Scan for the cell matching the given text and deliver its (X, Y) coordinate at center. 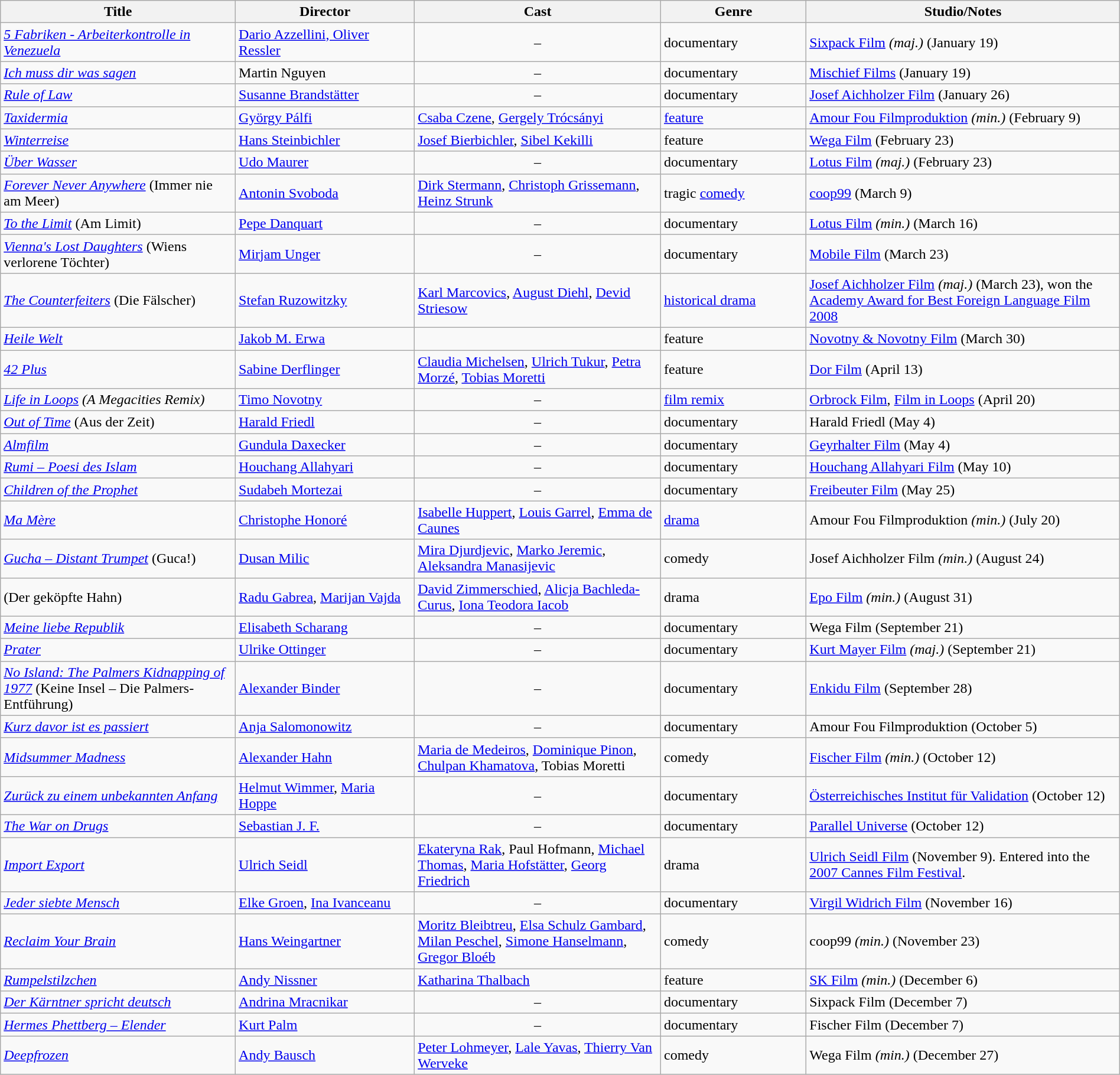
Österreichisches Institut für Validation (October 12) (963, 795)
Dario Azzellini, Oliver Ressler (325, 43)
Genre (733, 12)
Andy Bausch (325, 1055)
Claudia Michelsen, Ulrich Tukur, Petra Morzé, Tobias Moretti (538, 369)
Kurt Palm (325, 1025)
Über Wasser (118, 162)
Josef Aichholzer Film (min.) (August 24) (963, 559)
Ekateryna Rak, Paul Hofmann, Michael Thomas, Maria Hofstätter, Georg Friedrich (538, 865)
Josef Aichholzer Film (January 26) (963, 95)
Harald Friedl (325, 422)
Mirjam Unger (325, 254)
Amour Fou Filmproduktion (min.) (July 20) (963, 520)
Christophe Honoré (325, 520)
Sebastian J. F. (325, 826)
Elke Groen, Ina Ivanceanu (325, 903)
Mira Djurdjevic, Marko Jeremic, Aleksandra Manasijevic (538, 559)
Karl Marcovics, August Diehl, Devid Striesow (538, 300)
Ulrich Seidl Film (November 9). Entered into the 2007 Cannes Film Festival. (963, 865)
Vienna's Lost Daughters (Wiens verlorene Töchter) (118, 254)
Dor Film (April 13) (963, 369)
Fischer Film (min.) (October 12) (963, 757)
Lotus Film (maj.) (February 23) (963, 162)
Peter Lohmeyer, Lale Yavas, Thierry Van Werveke (538, 1055)
Children of the Prophet (118, 490)
Radu Gabrea, Marijan Vajda (325, 597)
Helmut Wimmer, Maria Hoppe (325, 795)
Director (325, 12)
Lotus Film (min.) (March 16) (963, 223)
Studio/Notes (963, 12)
Harald Friedl (May 4) (963, 422)
Rule of Law (118, 95)
Fischer Film (December 7) (963, 1025)
Isabelle Huppert, Louis Garrel, Emma de Caunes (538, 520)
Cast (538, 12)
Udo Maurer (325, 162)
Alexander Binder (325, 688)
Dusan Milic (325, 559)
Prater (118, 650)
David Zimmerschied, Alicja Bachleda-Curus, Iona Teodora Iacob (538, 597)
Amour Fou Filmproduktion (October 5) (963, 727)
Rumi – Poesi des Islam (118, 467)
Gundula Daxecker (325, 445)
historical drama (733, 300)
Susanne Brandstätter (325, 95)
Hans Steinbichler (325, 140)
Deepfrozen (118, 1055)
Wega Film (September 21) (963, 627)
(Der geköpfte Hahn) (118, 597)
Geyrhalter Film (May 4) (963, 445)
Kurz davor ist es passiert (118, 727)
Almfilm (118, 445)
Josef Bierbichler, Sibel Kekilli (538, 140)
coop99 (March 9) (963, 193)
Antonin Svoboda (325, 193)
Sixpack Film (December 7) (963, 1002)
Andy Nissner (325, 980)
Meine liebe Republik (118, 627)
Csaba Czene, Gergely Trócsányi (538, 118)
Midsummer Madness (118, 757)
Forever Never Anywhere (Immer nie am Meer) (118, 193)
Anja Salomonowitz (325, 727)
Import Export (118, 865)
Hermes Phettberg – Elender (118, 1025)
Elisabeth Scharang (325, 627)
Sabine Derflinger (325, 369)
Sixpack Film (maj.) (January 19) (963, 43)
Heile Welt (118, 338)
Hans Weingartner (325, 942)
Novotny & Novotny Film (March 30) (963, 338)
György Pálfi (325, 118)
Pepe Danquart (325, 223)
Stefan Ruzowitzky (325, 300)
Mobile Film (March 23) (963, 254)
Ulrike Ottinger (325, 650)
Houchang Allahyari Film (May 10) (963, 467)
Moritz Bleibtreu, Elsa Schulz Gambard, Milan Peschel, Simone Hanselmann, Gregor Bloéb (538, 942)
Mischief Films (January 19) (963, 73)
Freibeuter Film (May 25) (963, 490)
Title (118, 12)
Wega Film (February 23) (963, 140)
Reclaim Your Brain (118, 942)
Parallel Universe (October 12) (963, 826)
Ich muss dir was sagen (118, 73)
Jeder siebte Mensch (118, 903)
Orbrock Film, Film in Loops (April 20) (963, 400)
The War on Drugs (118, 826)
Ulrich Seidl (325, 865)
SK Film (min.) (December 6) (963, 980)
Rumpelstilzchen (118, 980)
Out of Time (Aus der Zeit) (118, 422)
Amour Fou Filmproduktion (min.) (February 9) (963, 118)
Ma Mère (118, 520)
42 Plus (118, 369)
film remix (733, 400)
Sudabeh Mortezai (325, 490)
No Island: The Palmers Kidnapping of 1977 (Keine Insel – Die Palmers-Entführung) (118, 688)
Houchang Allahyari (325, 467)
Andrina Mracnikar (325, 1002)
Der Kärntner spricht deutsch (118, 1002)
tragic comedy (733, 193)
Enkidu Film (September 28) (963, 688)
Virgil Widrich Film (November 16) (963, 903)
Josef Aichholzer Film (maj.) (March 23), won the Academy Award for Best Foreign Language Film 2008 (963, 300)
Winterreise (118, 140)
coop99 (min.) (November 23) (963, 942)
Taxidermia (118, 118)
Wega Film (min.) (December 27) (963, 1055)
Jakob M. Erwa (325, 338)
Gucha – Distant Trumpet (Guca!) (118, 559)
To the Limit (Am Limit) (118, 223)
Epo Film (min.) (August 31) (963, 597)
Zurück zu einem unbekannten Anfang (118, 795)
5 Fabriken - Arbeiterkontrolle in Venezuela (118, 43)
Maria de Medeiros, Dominique Pinon, Chulpan Khamatova, Tobias Moretti (538, 757)
Timo Novotny (325, 400)
Martin Nguyen (325, 73)
Life in Loops (A Megacities Remix) (118, 400)
Alexander Hahn (325, 757)
The Counterfeiters (Die Fälscher) (118, 300)
Dirk Stermann, Christoph Grissemann, Heinz Strunk (538, 193)
Kurt Mayer Film (maj.) (September 21) (963, 650)
Katharina Thalbach (538, 980)
